Return (X, Y) of the center of cell containing provided text 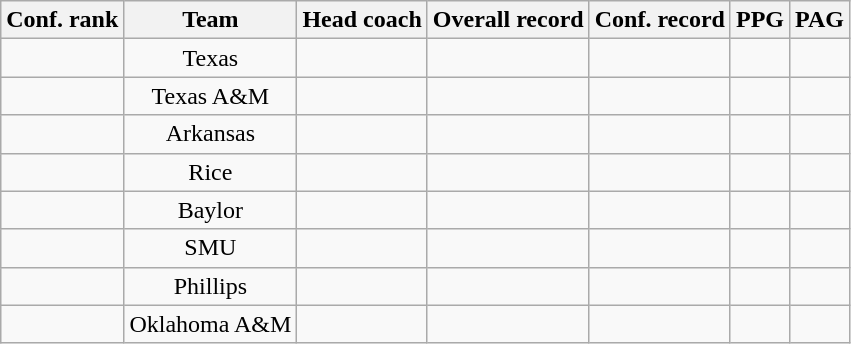
Team (210, 20)
Conf. record (660, 20)
Texas (210, 58)
Head coach (362, 20)
PPG (760, 20)
SMU (210, 248)
Baylor (210, 210)
Phillips (210, 286)
Texas A&M (210, 96)
Oklahoma A&M (210, 324)
Overall record (508, 20)
PAG (820, 20)
Conf. rank (62, 20)
Arkansas (210, 134)
Rice (210, 172)
